Search for the cell housing the specified text and yield its [x, y] center coordinate. 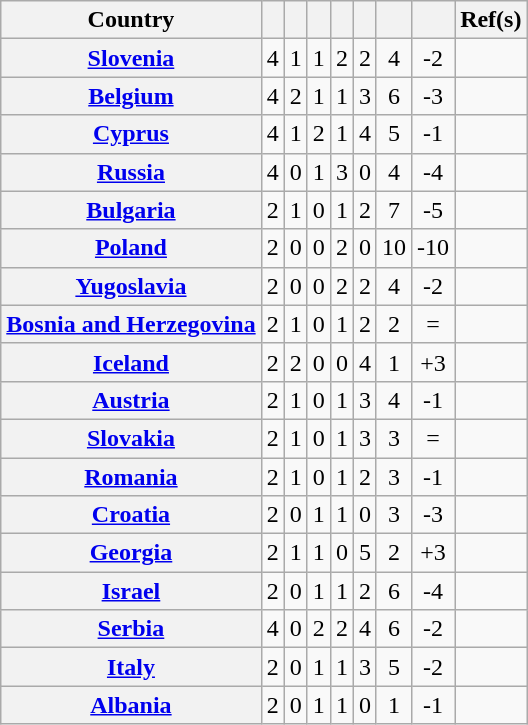
-5 [434, 210]
Yugoslavia [131, 286]
Israel [131, 591]
Italy [131, 667]
Poland [131, 248]
Ref(s) [491, 20]
Cyprus [131, 134]
10 [394, 248]
Albania [131, 705]
-10 [434, 248]
Georgia [131, 553]
Iceland [131, 362]
Austria [131, 400]
Serbia [131, 629]
Belgium [131, 96]
Romania [131, 477]
7 [394, 210]
Bosnia and Herzegovina [131, 324]
Slovakia [131, 438]
Bulgaria [131, 210]
Country [131, 20]
Russia [131, 172]
Croatia [131, 515]
Slovenia [131, 58]
